Capture the cell that displays the provided text and extract its (x, y) central coordinate. 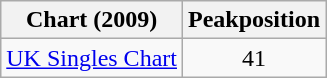
41 (254, 58)
UK Singles Chart (92, 58)
Chart (2009) (92, 20)
Peakposition (254, 20)
